Determine the (X, Y) coordinate at the center of the cell enclosing the given text.  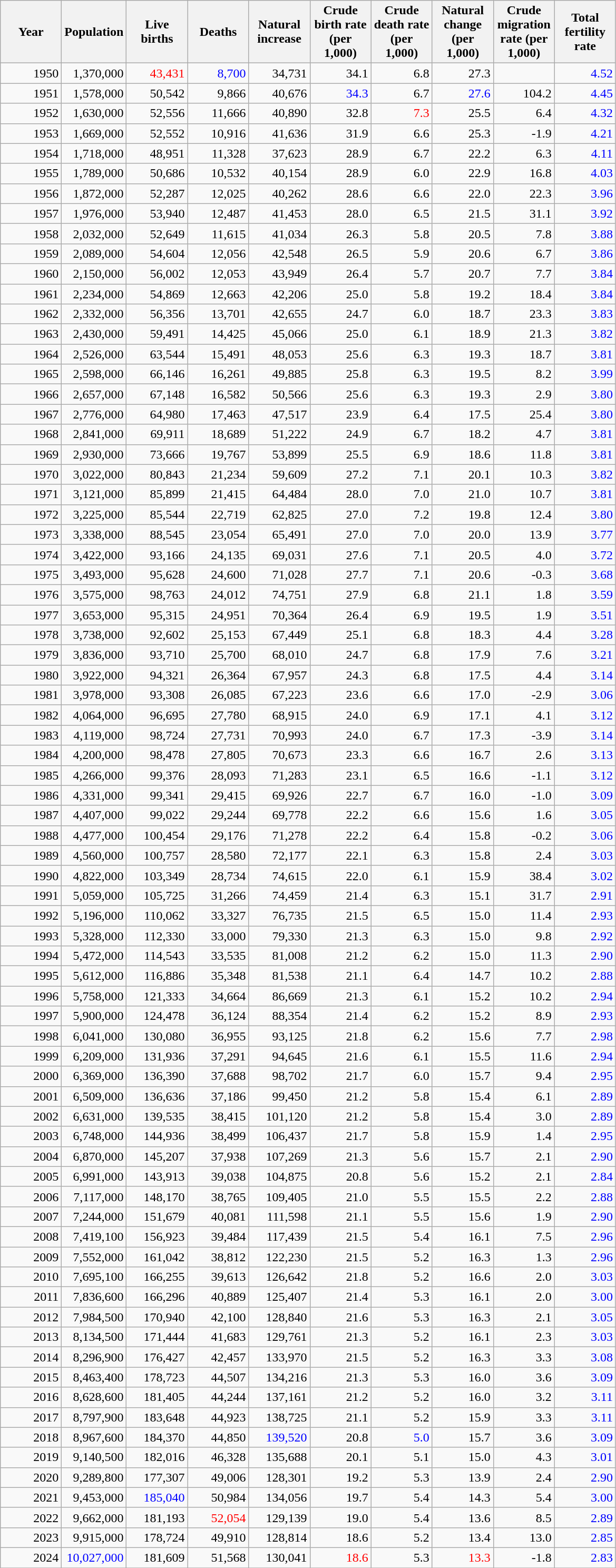
1964 (31, 354)
3.68 (585, 574)
67,223 (279, 695)
2,526,000 (94, 354)
9,140,500 (94, 1457)
126,642 (279, 1277)
10,532 (218, 173)
2,776,000 (94, 414)
1,789,000 (94, 173)
25.8 (340, 374)
67,957 (279, 675)
3,022,000 (94, 474)
67,449 (279, 635)
3.99 (585, 374)
6,870,000 (94, 1156)
1995 (31, 976)
144,936 (157, 1136)
129,761 (279, 1337)
1.6 (524, 815)
-1.9 (524, 133)
3,922,000 (94, 675)
110,062 (157, 916)
2009 (31, 1257)
8.5 (524, 1517)
39,038 (218, 1176)
7,244,000 (94, 1216)
50,686 (157, 173)
43,949 (279, 274)
1,370,000 (94, 73)
69,911 (157, 434)
3.21 (585, 655)
161,042 (157, 1257)
8,296,900 (94, 1357)
4.11 (585, 153)
2018 (31, 1437)
5,196,000 (94, 916)
50,542 (157, 93)
34.3 (340, 93)
5.7 (402, 274)
13,701 (218, 314)
7,984,500 (94, 1317)
3.92 (585, 213)
71,028 (279, 574)
114,543 (157, 956)
3.01 (585, 1457)
130,080 (157, 1036)
26.5 (340, 254)
42,206 (279, 294)
117,439 (279, 1236)
138,725 (279, 1417)
2023 (31, 1537)
1950 (31, 73)
85,544 (157, 514)
1963 (31, 334)
13.6 (463, 1517)
31,266 (218, 895)
5.0 (402, 1437)
41,034 (279, 233)
68,010 (279, 655)
7,836,600 (94, 1297)
39,484 (218, 1236)
1988 (31, 835)
1981 (31, 695)
1992 (31, 916)
2,657,000 (94, 394)
3.86 (585, 254)
1954 (31, 153)
4,200,000 (94, 755)
2022 (31, 1517)
3,653,000 (94, 615)
1997 (31, 1016)
31.7 (524, 895)
181,609 (157, 1557)
9.8 (524, 936)
1999 (31, 1056)
4,477,000 (94, 835)
95,628 (157, 574)
32.8 (340, 113)
2003 (31, 1136)
76,735 (279, 916)
-1.8 (524, 1557)
4.21 (585, 133)
42,457 (218, 1357)
131,936 (157, 1056)
1966 (31, 394)
1969 (31, 454)
148,170 (157, 1196)
12,487 (218, 213)
10,027,000 (94, 1557)
3.51 (585, 615)
20.0 (463, 534)
48,951 (157, 153)
1953 (31, 133)
2,150,000 (94, 274)
7.6 (524, 655)
3,338,000 (94, 534)
3.02 (585, 875)
38,812 (218, 1257)
2.92 (585, 936)
37,186 (218, 1096)
18.9 (463, 334)
44,850 (218, 1437)
2,089,000 (94, 254)
2,332,000 (94, 314)
-3.9 (524, 735)
66,146 (157, 374)
182,016 (157, 1457)
125,407 (279, 1297)
98,763 (157, 595)
98,724 (157, 735)
3.88 (585, 233)
99,341 (157, 795)
7,552,000 (94, 1257)
45,066 (279, 334)
94,645 (279, 1056)
100,454 (157, 835)
Crude death rate (per 1,000) (402, 32)
11,666 (218, 113)
1983 (31, 735)
133,970 (279, 1357)
72,177 (279, 855)
166,255 (157, 1277)
1965 (31, 374)
24,135 (218, 554)
121,333 (157, 996)
2.2 (524, 1196)
23.1 (340, 775)
96,695 (157, 715)
2020 (31, 1477)
19.8 (463, 514)
14,425 (218, 334)
54,869 (157, 294)
27.9 (340, 595)
-0.3 (524, 574)
3.96 (585, 193)
70,993 (279, 735)
2.9 (524, 394)
99,376 (157, 775)
19.7 (340, 1497)
-2.9 (524, 695)
42,100 (218, 1317)
1,578,000 (94, 93)
34,731 (279, 73)
11.8 (524, 454)
Crude migration rate (per 1,000) (524, 32)
5.9 (402, 254)
Deaths (218, 32)
1962 (31, 314)
26,085 (218, 695)
1,718,000 (94, 153)
26.3 (340, 233)
38,765 (218, 1196)
25.1 (340, 635)
4,266,000 (94, 775)
4.52 (585, 73)
11,615 (218, 233)
1959 (31, 254)
2006 (31, 1196)
4,560,000 (94, 855)
56,356 (157, 314)
8.2 (524, 374)
170,940 (157, 1317)
6,748,000 (94, 1136)
1951 (31, 93)
3.2 (524, 1397)
17.1 (463, 715)
35,348 (218, 976)
59,491 (157, 334)
185,040 (157, 1497)
10.3 (524, 474)
1970 (31, 474)
92,602 (157, 635)
2,841,000 (94, 434)
70,673 (279, 755)
29,244 (218, 815)
2.84 (585, 1176)
12,025 (218, 193)
2016 (31, 1397)
3.72 (585, 554)
8,797,900 (94, 1417)
2021 (31, 1497)
2001 (31, 1096)
28,580 (218, 855)
1,976,000 (94, 213)
184,370 (157, 1437)
4.3 (524, 1457)
95,315 (157, 615)
8,628,600 (94, 1397)
52,552 (157, 133)
9,662,000 (94, 1517)
85,899 (157, 494)
2017 (31, 1417)
1984 (31, 755)
13.0 (524, 1537)
1973 (31, 534)
7,695,100 (94, 1277)
12,663 (218, 294)
88,545 (157, 534)
14.7 (463, 976)
2002 (31, 1116)
104.2 (524, 93)
52,054 (218, 1517)
6,369,000 (94, 1076)
38,415 (218, 1116)
122,230 (279, 1257)
1979 (31, 655)
128,301 (279, 1477)
128,840 (279, 1317)
24,951 (218, 615)
94,321 (157, 675)
52,649 (157, 233)
8,700 (218, 73)
2.83 (585, 1557)
49,910 (218, 1537)
81,538 (279, 976)
183,648 (157, 1417)
1980 (31, 675)
11.3 (524, 956)
156,923 (157, 1236)
3.77 (585, 534)
7.2 (402, 514)
9.4 (524, 1076)
1990 (31, 875)
-1.0 (524, 795)
26,364 (218, 675)
8,463,400 (94, 1377)
5,059,000 (94, 895)
1968 (31, 434)
48,053 (279, 354)
143,913 (157, 1176)
4.1 (524, 715)
49,006 (218, 1477)
9,866 (218, 93)
59,609 (279, 474)
178,724 (157, 1537)
42,655 (279, 314)
104,875 (279, 1176)
1967 (31, 414)
128,814 (279, 1537)
40,676 (279, 93)
44,507 (218, 1377)
17.3 (463, 735)
2.98 (585, 1036)
103,349 (157, 875)
36,124 (218, 1016)
3,738,000 (94, 635)
134,216 (279, 1377)
49,885 (279, 374)
3.59 (585, 595)
67,148 (157, 394)
3.83 (585, 314)
3.08 (585, 1357)
17,463 (218, 414)
7,419,100 (94, 1236)
41,453 (279, 213)
13.3 (463, 1557)
15,491 (218, 354)
2.85 (585, 1537)
88,354 (279, 1016)
Year (31, 32)
64,484 (279, 494)
2,234,000 (94, 294)
Total fertility rate (585, 32)
17.9 (463, 655)
7,117,000 (94, 1196)
37,938 (218, 1156)
40,262 (279, 193)
9,453,000 (94, 1497)
25.3 (463, 133)
36,955 (218, 1036)
1975 (31, 574)
1952 (31, 113)
38,499 (218, 1136)
6,991,000 (94, 1176)
4,119,000 (94, 735)
18,689 (218, 434)
116,886 (157, 976)
12,053 (218, 274)
Population (94, 32)
145,207 (157, 1156)
1,872,000 (94, 193)
139,535 (157, 1116)
22,719 (218, 514)
27.7 (340, 574)
106,437 (279, 1136)
68,915 (279, 715)
6,209,000 (94, 1056)
111,598 (279, 1216)
46,328 (218, 1457)
18.4 (524, 294)
2024 (31, 1557)
9,289,800 (94, 1477)
74,615 (279, 875)
24,012 (218, 595)
65,491 (279, 534)
1.4 (524, 1136)
3,225,000 (94, 514)
4.45 (585, 93)
2,032,000 (94, 233)
124,478 (157, 1016)
Crude birth rate (per 1,000) (340, 32)
52,287 (157, 193)
33,535 (218, 956)
1977 (31, 615)
129,139 (279, 1517)
86,669 (279, 996)
5,328,000 (94, 936)
181,193 (157, 1517)
107,269 (279, 1156)
10,916 (218, 133)
130,041 (279, 1557)
3,493,000 (94, 574)
2,930,000 (94, 454)
31.1 (524, 213)
22.1 (340, 855)
93,166 (157, 554)
7.3 (402, 113)
23.6 (340, 695)
99,450 (279, 1096)
80,843 (157, 474)
1972 (31, 514)
4,407,000 (94, 815)
98,702 (279, 1076)
21,415 (218, 494)
27,731 (218, 735)
176,427 (157, 1357)
38.4 (524, 875)
1.3 (524, 1257)
11,328 (218, 153)
2011 (31, 1297)
2015 (31, 1377)
79,330 (279, 936)
1985 (31, 775)
3.28 (585, 635)
93,710 (157, 655)
69,778 (279, 815)
14.3 (463, 1497)
181,405 (157, 1397)
44,244 (218, 1397)
25,153 (218, 635)
33,000 (218, 936)
5,472,000 (94, 956)
16,582 (218, 394)
2013 (31, 1337)
1989 (31, 855)
22.7 (340, 795)
5.1 (402, 1457)
1956 (31, 193)
20.7 (463, 274)
2005 (31, 1176)
40,081 (218, 1216)
16.7 (463, 755)
1986 (31, 795)
1993 (31, 936)
29,176 (218, 835)
31.9 (340, 133)
39,613 (218, 1277)
Natural change (per 1,000) (463, 32)
3.0 (524, 1116)
8,967,600 (94, 1437)
27.3 (463, 73)
71,278 (279, 835)
6,509,000 (94, 1096)
3.13 (585, 755)
41,636 (279, 133)
2.6 (524, 755)
1996 (31, 996)
73,666 (157, 454)
1958 (31, 233)
2012 (31, 1317)
9,915,000 (94, 1537)
17.0 (463, 695)
70,364 (279, 615)
134,056 (279, 1497)
74,751 (279, 595)
4.32 (585, 113)
3,836,000 (94, 655)
12,056 (218, 254)
7.5 (524, 1236)
11.6 (524, 1056)
40,889 (218, 1297)
5,758,000 (94, 996)
1955 (31, 173)
19,767 (218, 454)
98,478 (157, 755)
24,600 (218, 574)
101,120 (279, 1116)
54,604 (157, 254)
166,296 (157, 1297)
4.7 (524, 434)
24.9 (340, 434)
64,980 (157, 414)
100,757 (157, 855)
5,612,000 (94, 976)
13.4 (463, 1537)
4.0 (524, 554)
69,926 (279, 795)
2008 (31, 1236)
42,548 (279, 254)
56,002 (157, 274)
7.8 (524, 233)
16.8 (524, 173)
1,669,000 (94, 133)
71,283 (279, 775)
-0.2 (524, 835)
11.4 (524, 916)
Natural increase (279, 32)
3,978,000 (94, 695)
151,679 (157, 1216)
34.1 (340, 73)
137,161 (279, 1397)
50,566 (279, 394)
40,890 (279, 113)
1960 (31, 274)
2004 (31, 1156)
-1.1 (524, 775)
1976 (31, 595)
1978 (31, 635)
1974 (31, 554)
16,261 (218, 374)
2,598,000 (94, 374)
4,331,000 (94, 795)
41,683 (218, 1337)
43,431 (157, 73)
6,631,000 (94, 1116)
63,544 (157, 354)
40,154 (279, 173)
105,725 (157, 895)
23,054 (218, 534)
93,125 (279, 1036)
5,900,000 (94, 1016)
52,556 (157, 113)
2.91 (585, 895)
1987 (31, 815)
25.4 (524, 414)
15.1 (463, 895)
2010 (31, 1277)
28.6 (340, 193)
81,008 (279, 956)
12.4 (524, 514)
1961 (31, 294)
19.0 (340, 1517)
18.3 (463, 635)
18.2 (463, 434)
24.3 (340, 675)
1998 (31, 1036)
37,623 (279, 153)
53,899 (279, 454)
74,459 (279, 895)
8,134,500 (94, 1337)
109,405 (279, 1196)
3,422,000 (94, 554)
2000 (31, 1076)
2,430,000 (94, 334)
6,041,000 (94, 1036)
50,984 (218, 1497)
136,636 (157, 1096)
37,291 (218, 1056)
1971 (31, 494)
1957 (31, 213)
34,664 (218, 996)
44,923 (218, 1417)
2019 (31, 1457)
33,327 (218, 916)
178,723 (157, 1377)
10.7 (524, 494)
4,822,000 (94, 875)
2.3 (524, 1337)
1,630,000 (94, 113)
1991 (31, 895)
27,780 (218, 715)
51,568 (218, 1557)
1994 (31, 956)
53,940 (157, 213)
51,222 (279, 434)
22.3 (524, 193)
4.03 (585, 173)
29,415 (218, 795)
69,031 (279, 554)
93,308 (157, 695)
136,390 (157, 1076)
112,330 (157, 936)
135,688 (279, 1457)
1.8 (524, 595)
27,805 (218, 755)
27.2 (340, 474)
37,688 (218, 1076)
139,520 (279, 1437)
Live births (157, 32)
2007 (31, 1216)
4,064,000 (94, 715)
28,093 (218, 775)
171,444 (157, 1337)
21,234 (218, 474)
22.9 (463, 173)
8.9 (524, 1016)
62,825 (279, 514)
2014 (31, 1357)
28,734 (218, 875)
3,121,000 (94, 494)
23.9 (340, 414)
3,575,000 (94, 595)
177,307 (157, 1477)
47,517 (279, 414)
99,022 (157, 815)
1982 (31, 715)
25,700 (218, 655)
